Output the (x, y) coordinate of the center of the cell containing the given text.  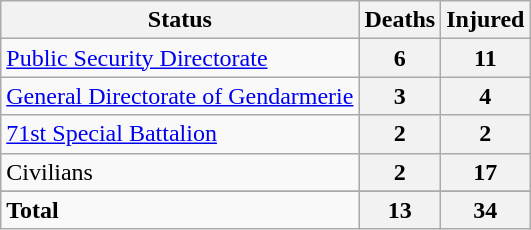
Deaths (400, 20)
71st Special Battalion (180, 134)
Injured (486, 20)
General Directorate of Gendarmerie (180, 96)
34 (486, 210)
Total (180, 210)
Public Security Directorate (180, 58)
17 (486, 172)
6 (400, 58)
3 (400, 96)
13 (400, 210)
Status (180, 20)
11 (486, 58)
4 (486, 96)
Civilians (180, 172)
